Detect which cell encompasses the target text, then output its [x, y] center coordinate. 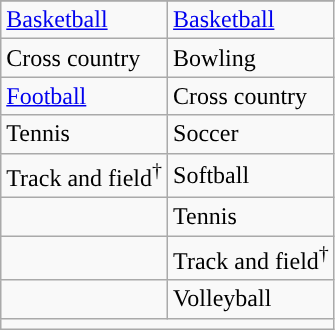
Bowling [252, 58]
Football [84, 96]
Softball [252, 176]
Soccer [252, 134]
Volleyball [252, 299]
